For the text-containing cell, return its midpoint in (x, y) coordinate format. 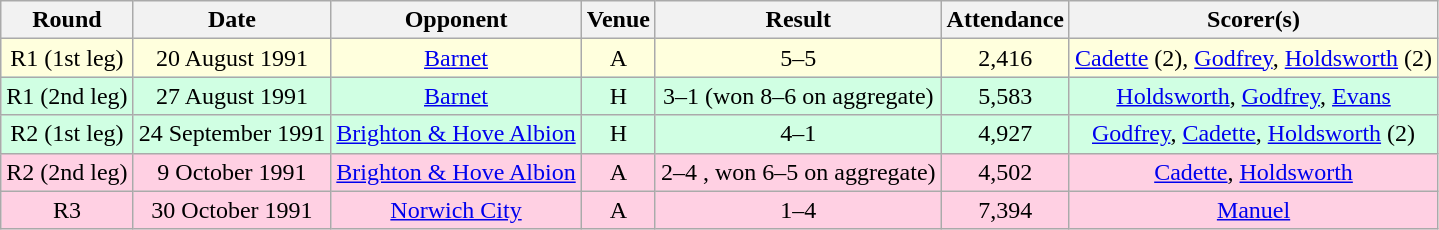
24 September 1991 (232, 134)
R2 (1st leg) (67, 134)
9 October 1991 (232, 172)
Round (67, 20)
Cadette (2), Godfrey, Holdsworth (2) (1253, 58)
Opponent (456, 20)
R1 (1st leg) (67, 58)
30 October 1991 (232, 210)
20 August 1991 (232, 58)
Holdsworth, Godfrey, Evans (1253, 96)
4,927 (1005, 134)
3–1 (won 8–6 on aggregate) (798, 96)
Norwich City (456, 210)
Venue (618, 20)
R1 (2nd leg) (67, 96)
7,394 (1005, 210)
Godfrey, Cadette, Holdsworth (2) (1253, 134)
R3 (67, 210)
1–4 (798, 210)
Manuel (1253, 210)
Date (232, 20)
Result (798, 20)
2,416 (1005, 58)
27 August 1991 (232, 96)
Cadette, Holdsworth (1253, 172)
4–1 (798, 134)
5–5 (798, 58)
R2 (2nd leg) (67, 172)
Attendance (1005, 20)
5,583 (1005, 96)
4,502 (1005, 172)
Scorer(s) (1253, 20)
2–4 , won 6–5 on aggregate) (798, 172)
